Locate the cell with the specified text and output its (x, y) center coordinate. 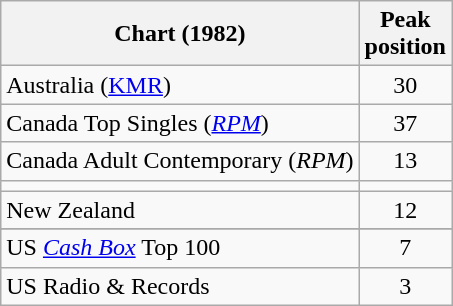
US Cash Box Top 100 (180, 248)
Chart (1982) (180, 34)
Canada Top Singles (RPM) (180, 123)
13 (405, 161)
7 (405, 248)
12 (405, 210)
3 (405, 286)
New Zealand (180, 210)
Canada Adult Contemporary (RPM) (180, 161)
30 (405, 85)
Peakposition (405, 34)
Australia (KMR) (180, 85)
37 (405, 123)
US Radio & Records (180, 286)
